Return the [X, Y] coordinate for the center point of the cell that contains the specified text.  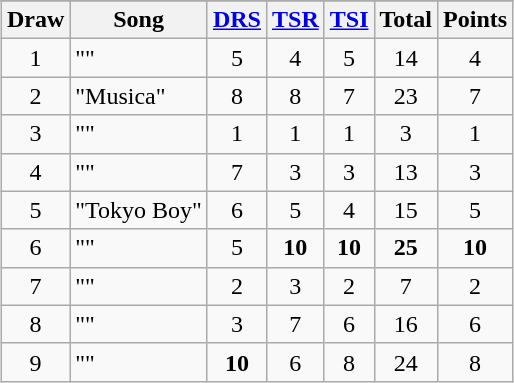
DRS [236, 20]
"Musica" [139, 96]
24 [406, 362]
Draw [35, 20]
14 [406, 58]
TSI [349, 20]
9 [35, 362]
Song [139, 20]
Total [406, 20]
16 [406, 324]
13 [406, 172]
Points [476, 20]
"Tokyo Boy" [139, 210]
TSR [295, 20]
23 [406, 96]
15 [406, 210]
25 [406, 248]
